Find where the given text appears and provide that cell's center as [x, y] coordinate. 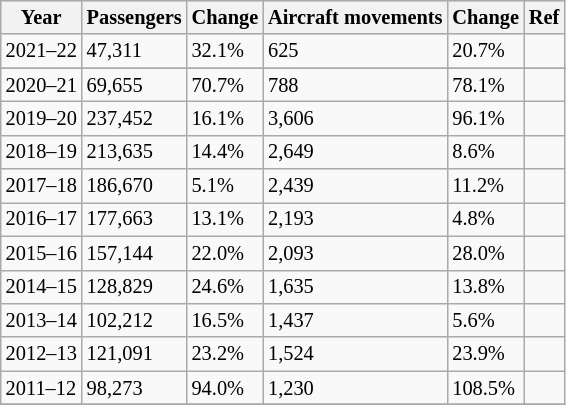
121,091 [134, 354]
24.6% [226, 287]
Aircraft movements [355, 17]
13.8% [486, 287]
16.5% [226, 320]
788 [355, 85]
2015–16 [42, 253]
78.1% [486, 85]
2014–15 [42, 287]
32.1% [226, 51]
2018–19 [42, 152]
94.0% [226, 388]
1,230 [355, 388]
2011–12 [42, 388]
22.0% [226, 253]
2,193 [355, 219]
177,663 [134, 219]
13.1% [226, 219]
2016–17 [42, 219]
2013–14 [42, 320]
128,829 [134, 287]
14.4% [226, 152]
98,273 [134, 388]
213,635 [134, 152]
2019–20 [42, 118]
28.0% [486, 253]
3,606 [355, 118]
2012–13 [42, 354]
Ref [544, 17]
8.6% [486, 152]
20.7% [486, 51]
2020–21 [42, 85]
16.1% [226, 118]
2,439 [355, 186]
23.2% [226, 354]
Passengers [134, 17]
1,524 [355, 354]
186,670 [134, 186]
11.2% [486, 186]
157,144 [134, 253]
70.7% [226, 85]
2017–18 [42, 186]
1,635 [355, 287]
5.1% [226, 186]
2,649 [355, 152]
69,655 [134, 85]
23.9% [486, 354]
2021–22 [42, 51]
625 [355, 51]
96.1% [486, 118]
237,452 [134, 118]
2,093 [355, 253]
1,437 [355, 320]
4.8% [486, 219]
47,311 [134, 51]
102,212 [134, 320]
108.5% [486, 388]
5.6% [486, 320]
Year [42, 17]
